Pinpoint the cell where the given text exists, returning its [x, y] midpoint coordinate. 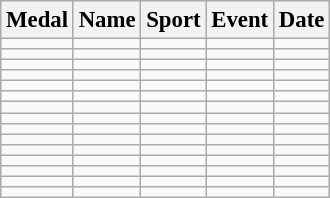
Medal [38, 20]
Name [107, 20]
Event [240, 20]
Date [301, 20]
Sport [174, 20]
